Scan for the cell matching the given text and deliver its (X, Y) coordinate at center. 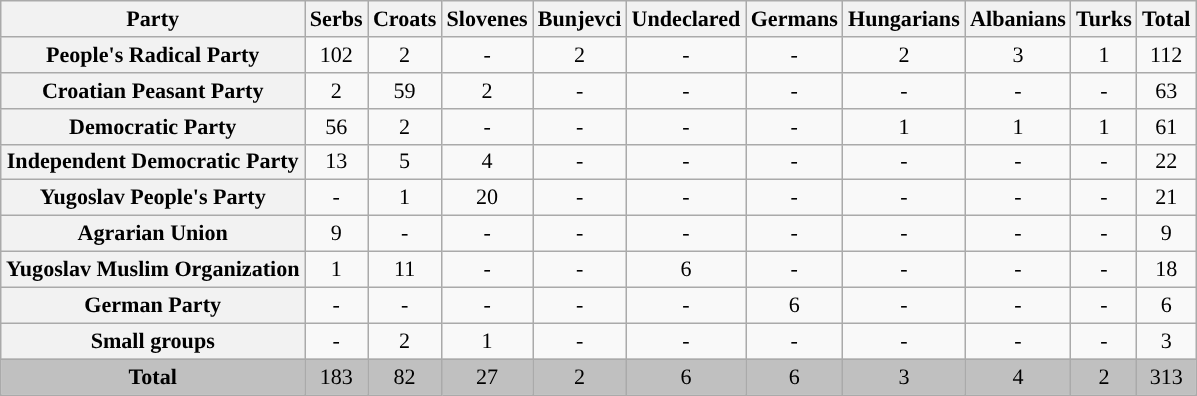
56 (336, 126)
27 (486, 377)
Independent Democratic Party (153, 162)
Turks (1104, 18)
Agrarian Union (153, 233)
22 (1166, 162)
Party (153, 18)
59 (405, 90)
63 (1166, 90)
21 (1166, 198)
Yugoslav Muslim Organization (153, 269)
Bunjevci (580, 18)
People's Radical Party (153, 54)
313 (1166, 377)
Slovenes (486, 18)
5 (405, 162)
61 (1166, 126)
11 (405, 269)
Croatian Peasant Party (153, 90)
20 (486, 198)
Democratic Party (153, 126)
Hungarians (904, 18)
Albanians (1018, 18)
Yugoslav People's Party (153, 198)
183 (336, 377)
Germans (794, 18)
102 (336, 54)
18 (1166, 269)
Croats (405, 18)
German Party (153, 305)
Serbs (336, 18)
13 (336, 162)
112 (1166, 54)
Undeclared (686, 18)
Small groups (153, 341)
82 (405, 377)
